Search for the cell housing the specified text and yield its [X, Y] center coordinate. 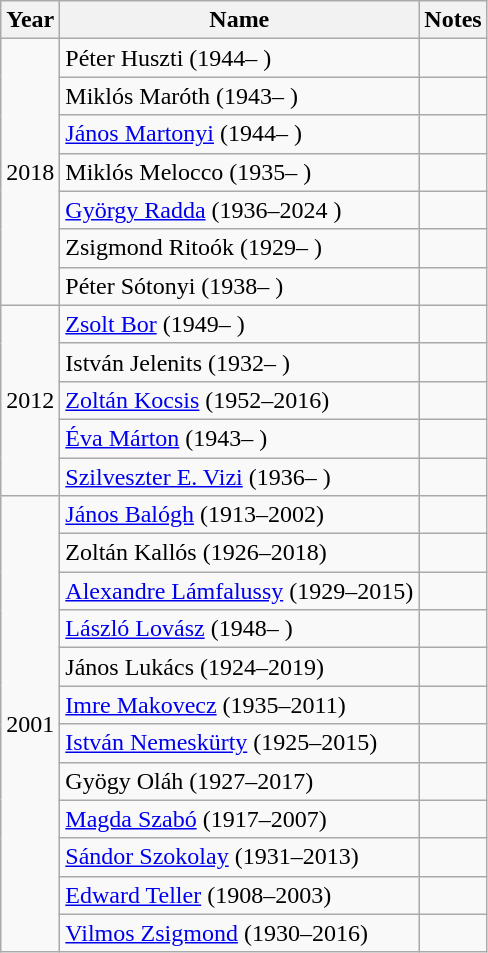
Year [30, 20]
István Jelenits (1932– ) [240, 362]
János Balógh (1913–2002) [240, 515]
János Martonyi (1944– ) [240, 134]
Zsolt Bor (1949– ) [240, 324]
Notes [453, 20]
János Lukács (1924–2019) [240, 667]
Zoltán Kallós (1926–2018) [240, 553]
Gyögy Oláh (1927–2017) [240, 781]
Éva Márton (1943– ) [240, 438]
2012 [30, 400]
Szilveszter E. Vizi (1936– ) [240, 477]
Imre Makovecz (1935–2011) [240, 705]
Name [240, 20]
István Nemeskürty (1925–2015) [240, 743]
Péter Huszti (1944– ) [240, 58]
László Lovász (1948– ) [240, 629]
Sándor Szokolay (1931–2013) [240, 857]
Zoltán Kocsis (1952–2016) [240, 400]
Vilmos Zsigmond (1930–2016) [240, 933]
Edward Teller (1908–2003) [240, 895]
Péter Sótonyi (1938– ) [240, 286]
Alexandre Lámfalussy (1929–2015) [240, 591]
Zsigmond Ritoók (1929– ) [240, 248]
2001 [30, 724]
Miklós Maróth (1943– ) [240, 96]
Magda Szabó (1917–2007) [240, 819]
2018 [30, 172]
Miklós Melocco (1935– ) [240, 172]
György Radda (1936–2024 ) [240, 210]
